Identify which cell holds the provided text, then report its (x, y) central coordinate. 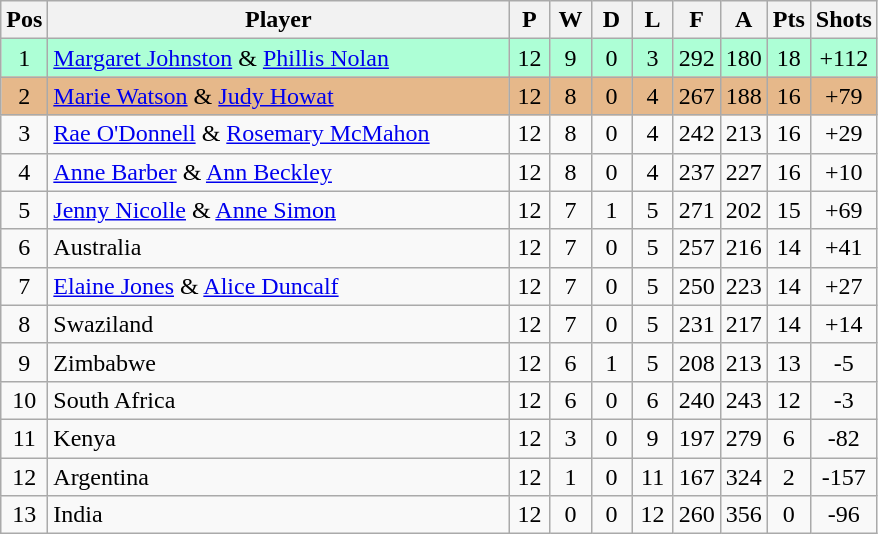
242 (696, 134)
Rae O'Donnell & Rosemary McMahon (278, 134)
167 (696, 477)
217 (744, 324)
Margaret Johnston & Phillis Nolan (278, 58)
Marie Watson & Judy Howat (278, 96)
+79 (844, 96)
271 (696, 210)
+69 (844, 210)
Shots (844, 20)
India (278, 515)
-5 (844, 362)
188 (744, 96)
180 (744, 58)
Elaine Jones & Alice Duncalf (278, 286)
257 (696, 248)
A (744, 20)
D (612, 20)
10 (24, 400)
227 (744, 172)
-3 (844, 400)
240 (696, 400)
Australia (278, 248)
W (570, 20)
+14 (844, 324)
292 (696, 58)
223 (744, 286)
Zimbabwe (278, 362)
250 (696, 286)
South Africa (278, 400)
+27 (844, 286)
+112 (844, 58)
Anne Barber & Ann Beckley (278, 172)
Player (278, 20)
356 (744, 515)
Pts (788, 20)
Pos (24, 20)
267 (696, 96)
-82 (844, 438)
18 (788, 58)
260 (696, 515)
F (696, 20)
Kenya (278, 438)
197 (696, 438)
231 (696, 324)
216 (744, 248)
Swaziland (278, 324)
237 (696, 172)
Jenny Nicolle & Anne Simon (278, 210)
L (652, 20)
+10 (844, 172)
-96 (844, 515)
202 (744, 210)
-157 (844, 477)
P (530, 20)
208 (696, 362)
279 (744, 438)
243 (744, 400)
Argentina (278, 477)
15 (788, 210)
324 (744, 477)
+41 (844, 248)
+29 (844, 134)
